Scan for the cell matching the given text and deliver its [X, Y] coordinate at center. 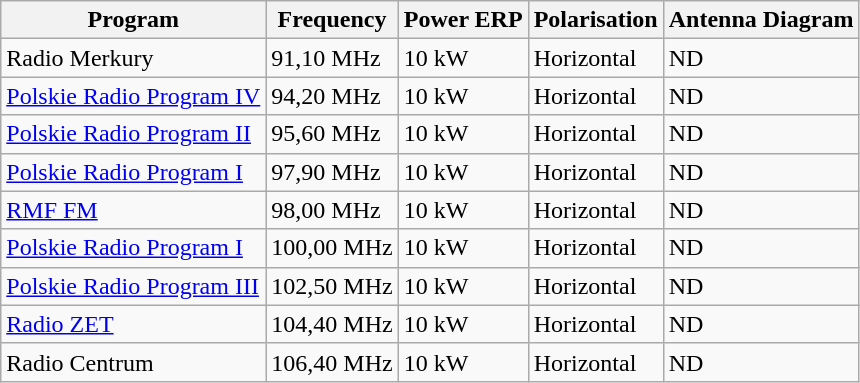
Polarisation [596, 20]
Program [134, 20]
97,90 MHz [332, 172]
Polskie Radio Program IV [134, 96]
Frequency [332, 20]
98,00 MHz [332, 210]
Polskie Radio Program III [134, 286]
91,10 MHz [332, 58]
95,60 MHz [332, 134]
100,00 MHz [332, 248]
Radio Centrum [134, 362]
94,20 MHz [332, 96]
106,40 MHz [332, 362]
Antenna Diagram [761, 20]
RMF FM [134, 210]
Polskie Radio Program II [134, 134]
104,40 MHz [332, 324]
102,50 MHz [332, 286]
Radio ZET [134, 324]
Radio Merkury [134, 58]
Power ERP [463, 20]
